For the text-containing cell, return its midpoint in [X, Y] coordinate format. 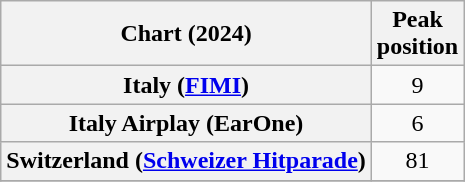
Peakposition [417, 34]
Italy Airplay (EarOne) [186, 123]
81 [417, 161]
Chart (2024) [186, 34]
Switzerland (Schweizer Hitparade) [186, 161]
9 [417, 85]
6 [417, 123]
Italy (FIMI) [186, 85]
